Capture the cell that displays the provided text and extract its (X, Y) central coordinate. 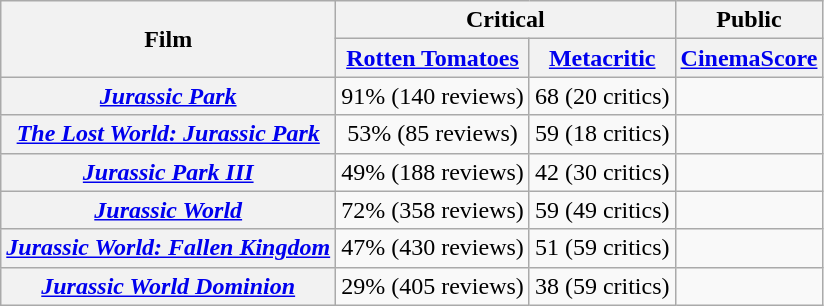
The Lost World: Jurassic Park (168, 134)
68 (20 critics) (602, 96)
Rotten Tomatoes (433, 58)
Critical (506, 20)
Jurassic Park III (168, 172)
Metacritic (602, 58)
29% (405 reviews) (433, 286)
Film (168, 39)
49% (188 reviews) (433, 172)
59 (18 critics) (602, 134)
Jurassic World (168, 210)
Jurassic World Dominion (168, 286)
42 (30 critics) (602, 172)
91% (140 reviews) (433, 96)
59 (49 critics) (602, 210)
72% (358 reviews) (433, 210)
51 (59 critics) (602, 248)
Jurassic Park (168, 96)
Jurassic World: Fallen Kingdom (168, 248)
47% (430 reviews) (433, 248)
Public (749, 20)
CinemaScore (749, 58)
38 (59 critics) (602, 286)
53% (85 reviews) (433, 134)
